Provide the (x, y) coordinate of the cell's center where the given text is located.  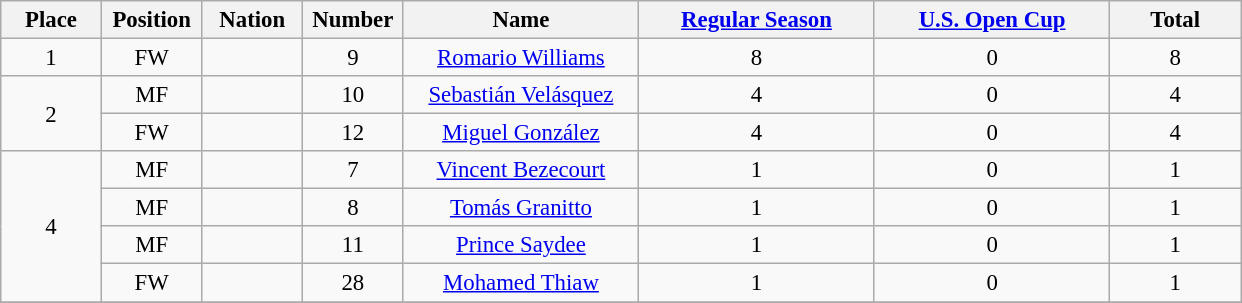
Vincent Bezecourt (521, 170)
28 (354, 283)
7 (354, 170)
U.S. Open Cup (992, 20)
2 (52, 114)
Romario Williams (521, 58)
9 (354, 58)
12 (354, 133)
Sebastián Velásquez (521, 95)
Place (52, 20)
11 (354, 245)
Mohamed Thiaw (521, 283)
Regular Season (757, 20)
Name (521, 20)
Nation (252, 20)
Tomás Granitto (521, 208)
Total (1176, 20)
Miguel González (521, 133)
Number (354, 20)
10 (354, 95)
Position (152, 20)
Prince Saydee (521, 245)
